Capture the cell that displays the provided text and extract its (x, y) central coordinate. 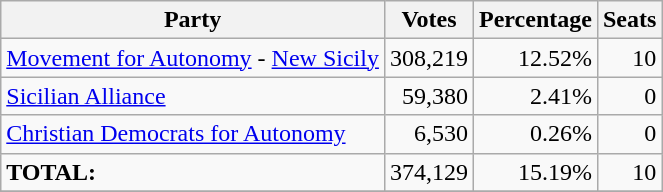
Christian Democrats for Autonomy (193, 134)
Seats (629, 20)
TOTAL: (193, 172)
6,530 (428, 134)
Sicilian Alliance (193, 96)
Party (193, 20)
59,380 (428, 96)
15.19% (536, 172)
Percentage (536, 20)
12.52% (536, 58)
2.41% (536, 96)
Movement for Autonomy - New Sicily (193, 58)
0.26% (536, 134)
374,129 (428, 172)
Votes (428, 20)
308,219 (428, 58)
